Find where the given text appears and provide that cell's center as (x, y) coordinate. 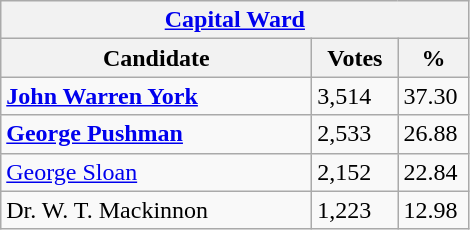
3,514 (355, 96)
Dr. W. T. Mackinnon (156, 210)
1,223 (355, 210)
George Sloan (156, 172)
% (434, 58)
George Pushman (156, 134)
2,533 (355, 134)
Capital Ward (235, 20)
12.98 (434, 210)
37.30 (434, 96)
26.88 (434, 134)
22.84 (434, 172)
John Warren York (156, 96)
Votes (355, 58)
2,152 (355, 172)
Candidate (156, 58)
